Output the [x, y] coordinate of the center of the cell containing the given text.  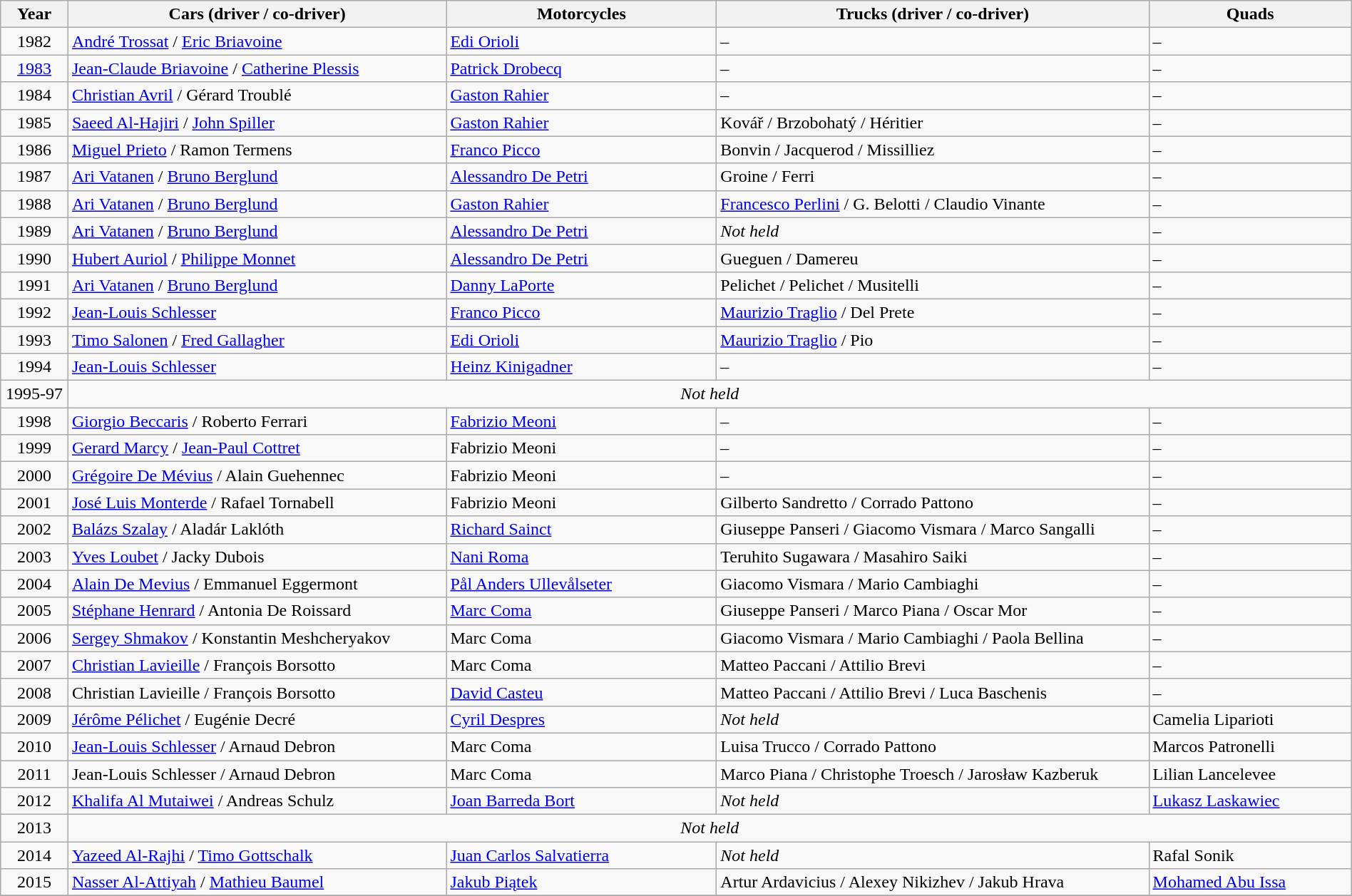
Stéphane Henrard / Antonia De Roissard [257, 611]
1986 [34, 150]
Mohamed Abu Issa [1250, 882]
Camelia Liparioti [1250, 719]
Year [34, 14]
Lukasz Laskawiec [1250, 801]
1998 [34, 421]
Francesco Perlini / G. Belotti / Claudio Vinante [933, 204]
Maurizio Traglio / Del Prete [933, 312]
1985 [34, 123]
Cyril Despres [582, 719]
1989 [34, 231]
Marco Piana / Christophe Troesch / Jarosław Kazberuk [933, 773]
Bonvin / Jacquerod / Missilliez [933, 150]
Artur Ardavicius / Alexey Nikizhev / Jakub Hrava [933, 882]
Miguel Prieto / Ramon Termens [257, 150]
Jakub Piątek [582, 882]
1994 [34, 367]
Giorgio Beccaris / Roberto Ferrari [257, 421]
Kovář / Brzobohatý / Héritier [933, 123]
2007 [34, 665]
Cars (driver / co-driver) [257, 14]
Joan Barreda Bort [582, 801]
André Trossat / Eric Briavoine [257, 41]
Balázs Szalay / Aladár Laklóth [257, 530]
2003 [34, 557]
2004 [34, 584]
Grégoire De Mévius / Alain Guehennec [257, 475]
Jean-Claude Briavoine / Catherine Plessis [257, 68]
Groine / Ferri [933, 177]
2008 [34, 692]
Matteo Paccani / Attilio Brevi / Luca Baschenis [933, 692]
2006 [34, 638]
1992 [34, 312]
Maurizio Traglio / Pio [933, 340]
Gerard Marcy / Jean-Paul Cottret [257, 448]
1990 [34, 258]
Saeed Al-Hajiri / John Spiller [257, 123]
1987 [34, 177]
1993 [34, 340]
Gueguen / Damereu [933, 258]
Danny LaPorte [582, 285]
Matteo Paccani / Attilio Brevi [933, 665]
Gilberto Sandretto / Corrado Pattono [933, 503]
Sergey Shmakov / Konstantin Meshcheryakov [257, 638]
2012 [34, 801]
1984 [34, 96]
2014 [34, 855]
Pål Anders Ullevålseter [582, 584]
2013 [34, 828]
2002 [34, 530]
Giacomo Vismara / Mario Cambiaghi / Paola Bellina [933, 638]
Hubert Auriol / Philippe Monnet [257, 258]
Heinz Kinigadner [582, 367]
Trucks (driver / co-driver) [933, 14]
1995-97 [34, 394]
1982 [34, 41]
Giacomo Vismara / Mario Cambiaghi [933, 584]
Giuseppe Panseri / Marco Piana / Oscar Mor [933, 611]
Rafal Sonik [1250, 855]
Richard Sainct [582, 530]
Pelichet / Pelichet / Musitelli [933, 285]
1988 [34, 204]
Yves Loubet / Jacky Dubois [257, 557]
2011 [34, 773]
Nasser Al-Attiyah / Mathieu Baumel [257, 882]
2010 [34, 746]
2009 [34, 719]
Patrick Drobecq [582, 68]
Timo Salonen / Fred Gallagher [257, 340]
2001 [34, 503]
1999 [34, 448]
Christian Avril / Gérard Troublé [257, 96]
Motorcycles [582, 14]
Juan Carlos Salvatierra [582, 855]
Teruhito Sugawara / Masahiro Saiki [933, 557]
Khalifa Al Mutaiwei / Andreas Schulz [257, 801]
Luisa Trucco / Corrado Pattono [933, 746]
Yazeed Al-Rajhi / Timo Gottschalk [257, 855]
2015 [34, 882]
Marcos Patronelli [1250, 746]
2000 [34, 475]
José Luis Monterde / Rafael Tornabell [257, 503]
1991 [34, 285]
Alain De Mevius / Emmanuel Eggermont [257, 584]
Lilian Lancelevee [1250, 773]
David Casteu [582, 692]
Quads [1250, 14]
Giuseppe Panseri / Giacomo Vismara / Marco Sangalli [933, 530]
Jérôme Pélichet / Eugénie Decré [257, 719]
1983 [34, 68]
Nani Roma [582, 557]
2005 [34, 611]
